Scan for the cell matching the given text and deliver its (X, Y) coordinate at center. 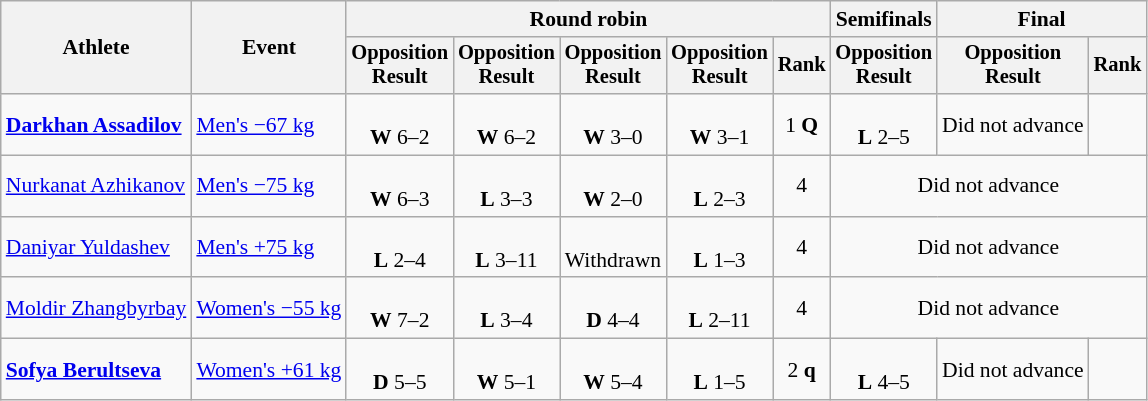
Nurkanat Azhikanov (96, 186)
L 2–11 (720, 308)
2 q (802, 370)
Athlete (96, 48)
L 3–3 (506, 186)
L 1–3 (720, 248)
Men's −75 kg (268, 186)
Men's −67 kg (268, 124)
W 3–1 (720, 124)
Moldir Zhangbyrbay (96, 308)
W 7–2 (400, 308)
Daniyar Yuldashev (96, 248)
L 2–3 (720, 186)
Round robin (588, 19)
Women's +61 kg (268, 370)
W 6–3 (400, 186)
L 3–4 (506, 308)
Final (1042, 19)
Women's −55 kg (268, 308)
W 5–4 (614, 370)
Darkhan Assadilov (96, 124)
Event (268, 48)
Semifinals (884, 19)
L 3–11 (506, 248)
W 3–0 (614, 124)
1 Q (802, 124)
L 2–5 (884, 124)
W 2–0 (614, 186)
L 4–5 (884, 370)
W 5–1 (506, 370)
D 4–4 (614, 308)
L 1–5 (720, 370)
Men's +75 kg (268, 248)
Sofya Berultseva (96, 370)
D 5–5 (400, 370)
L 2–4 (400, 248)
Withdrawn (614, 248)
